Find where the given text appears and provide that cell's center as (X, Y) coordinate. 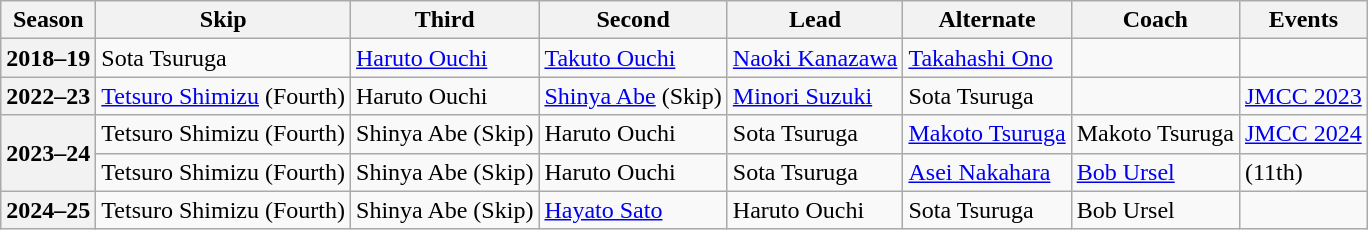
Second (633, 20)
Naoki Kanazawa (815, 58)
Third (445, 20)
Alternate (987, 20)
Minori Suzuki (815, 96)
2023–24 (48, 153)
Asei Nakahara (987, 172)
JMCC 2024 (1303, 134)
Lead (815, 20)
Skip (224, 20)
Season (48, 20)
JMCC 2023 (1303, 96)
Coach (1155, 20)
Events (1303, 20)
Hayato Sato (633, 210)
Takahashi Ono (987, 58)
Takuto Ouchi (633, 58)
2022–23 (48, 96)
(11th) (1303, 172)
2024–25 (48, 210)
2018–19 (48, 58)
